Find where the given text appears and provide that cell's center as (x, y) coordinate. 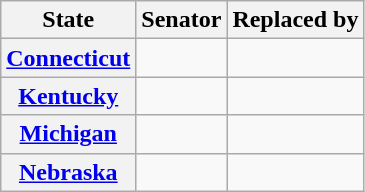
Connecticut (68, 58)
State (68, 20)
Kentucky (68, 96)
Replaced by (296, 20)
Senator (182, 20)
Michigan (68, 134)
Nebraska (68, 172)
